Detect which cell encompasses the target text, then output its (x, y) center coordinate. 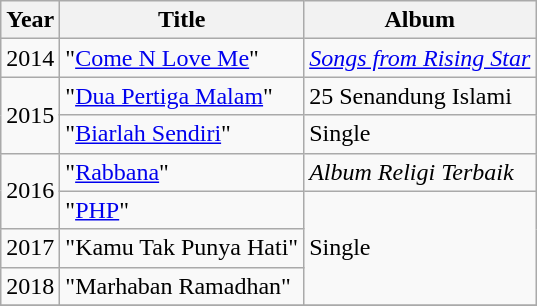
"Come N Love Me" (182, 58)
Album Religi Terbaik (420, 172)
"Biarlah Sendiri" (182, 134)
"Dua Pertiga Malam" (182, 96)
"Kamu Tak Punya Hati" (182, 248)
2018 (30, 286)
2015 (30, 115)
25 Senandung Islami (420, 96)
"Rabbana" (182, 172)
"PHP" (182, 210)
2014 (30, 58)
Year (30, 20)
Title (182, 20)
Songs from Rising Star (420, 58)
2016 (30, 191)
2017 (30, 248)
"Marhaban Ramadhan" (182, 286)
Album (420, 20)
